Capture the cell that displays the provided text and extract its [X, Y] central coordinate. 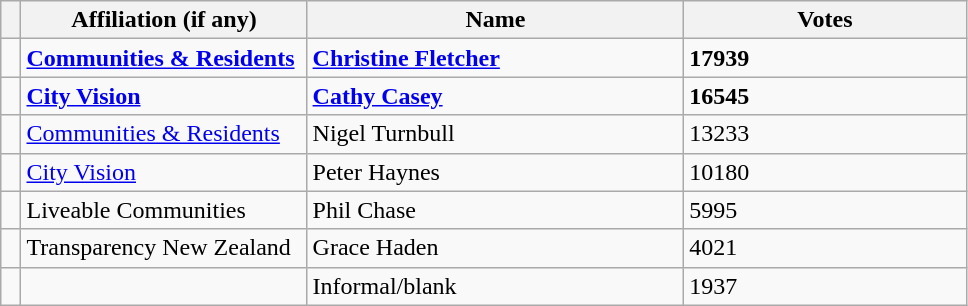
Votes [825, 20]
Informal/blank [496, 286]
Grace Haden [496, 248]
16545 [825, 96]
Liveable Communities [164, 210]
13233 [825, 134]
Transparency New Zealand [164, 248]
5995 [825, 210]
17939 [825, 58]
Affiliation (if any) [164, 20]
10180 [825, 172]
1937 [825, 286]
Nigel Turnbull [496, 134]
4021 [825, 248]
Christine Fletcher [496, 58]
Name [496, 20]
Phil Chase [496, 210]
Cathy Casey [496, 96]
Peter Haynes [496, 172]
